Determine the (x, y) coordinate at the center of the cell enclosing the given text.  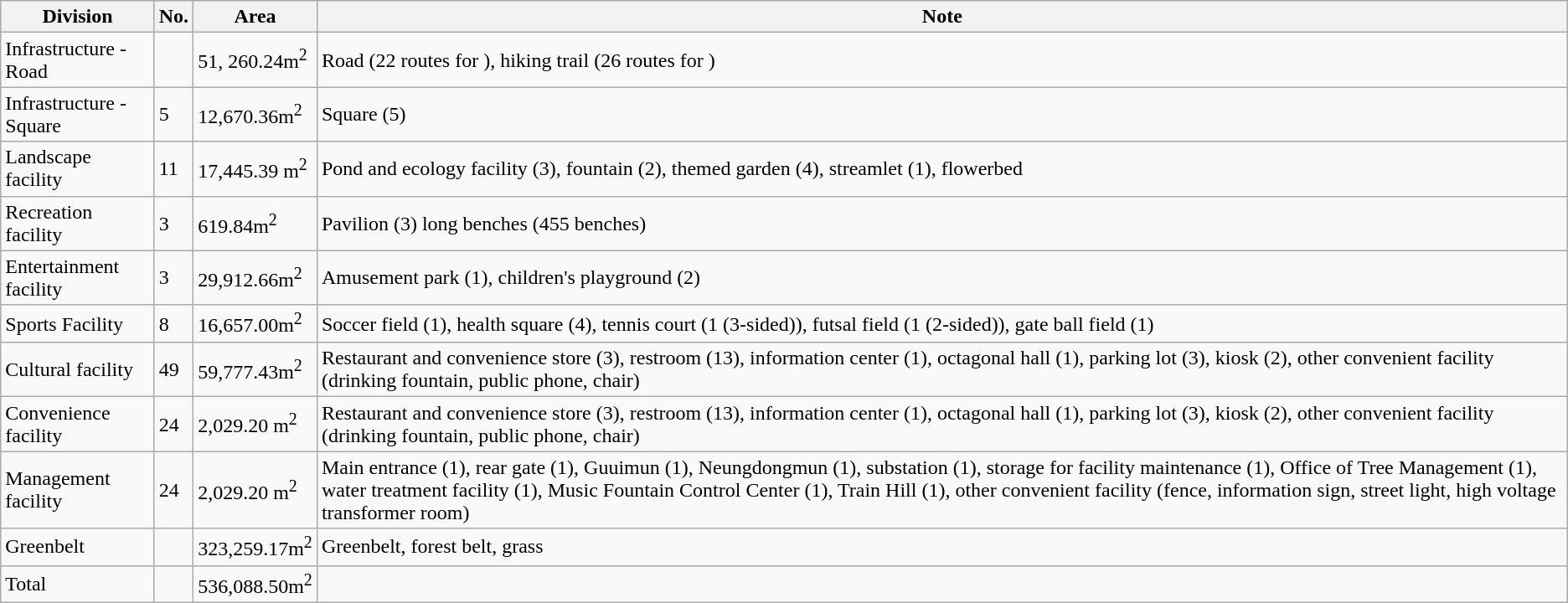
Infrastructure - Road (77, 60)
Soccer field (1), health square (4), tennis court (1 (3-sided)), futsal field (1 (2-sided)), gate ball field (1) (941, 323)
Area (255, 17)
Road (22 routes for ), hiking trail (26 routes for ) (941, 60)
No. (173, 17)
12,670.36m2 (255, 114)
323,259.17m2 (255, 548)
Square (5) (941, 114)
Recreation facility (77, 223)
59,777.43m2 (255, 370)
Pavilion (3) long benches (455 benches) (941, 223)
17,445.39 m2 (255, 169)
Infrastructure - Square (77, 114)
Pond and ecology facility (3), fountain (2), themed garden (4), streamlet (1), flowerbed (941, 169)
536,088.50m2 (255, 585)
5 (173, 114)
Cultural facility (77, 370)
Greenbelt (77, 548)
Sports Facility (77, 323)
Note (941, 17)
29,912.66m2 (255, 278)
Management facility (77, 490)
51, 260.24m2 (255, 60)
Total (77, 585)
16,657.00m2 (255, 323)
Division (77, 17)
11 (173, 169)
Entertainment facility (77, 278)
Landscape facility (77, 169)
49 (173, 370)
Greenbelt, forest belt, grass (941, 548)
Amusement park (1), children's playground (2) (941, 278)
Convenience facility (77, 424)
619.84m2 (255, 223)
8 (173, 323)
